Output the (X, Y) coordinate of the center of the cell containing the given text.  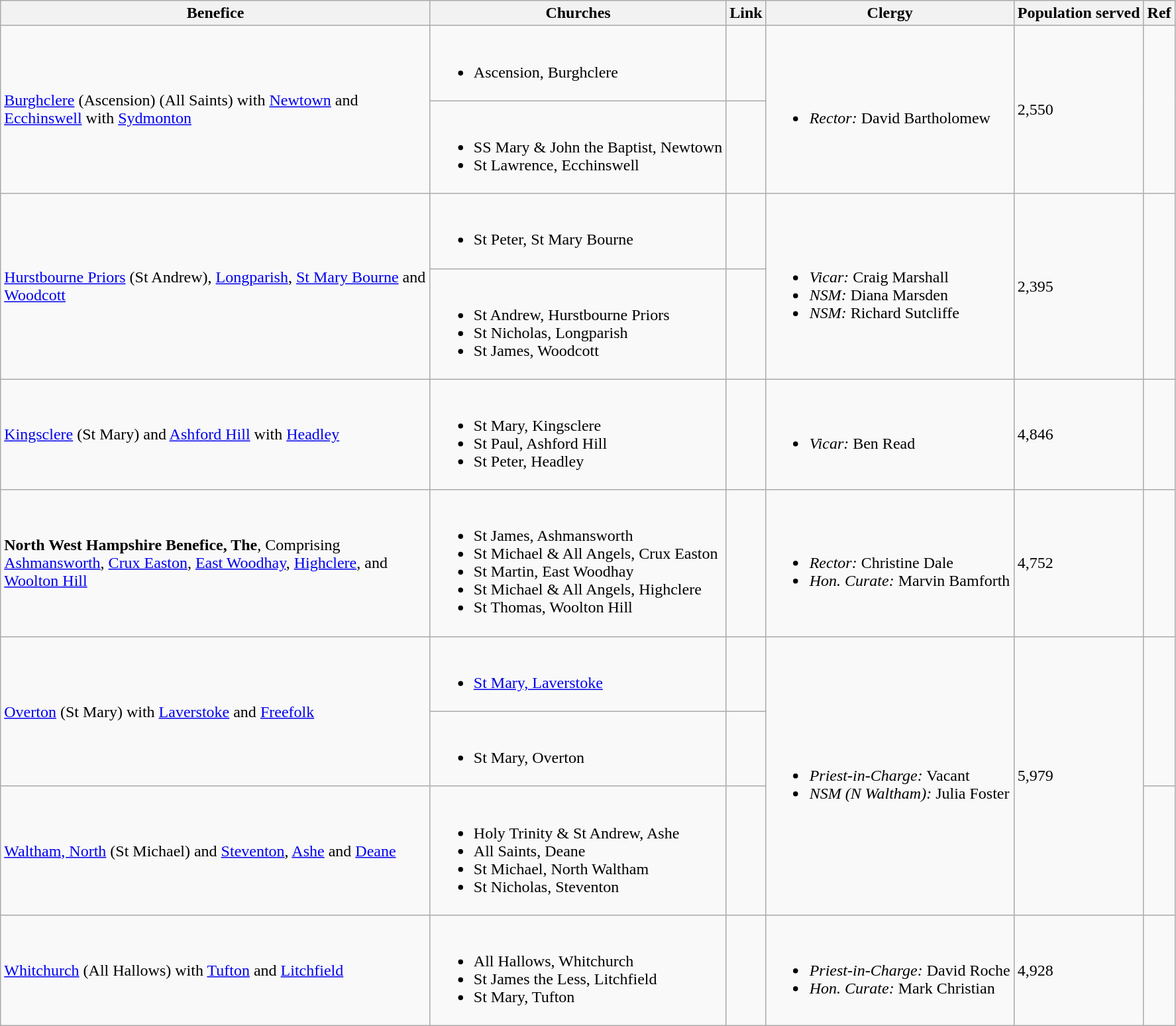
4,846 (1079, 435)
Holy Trinity & St Andrew, AsheAll Saints, DeaneSt Michael, North WalthamSt Nicholas, Steventon (578, 850)
St James, AshmansworthSt Michael & All Angels, Crux EastonSt Martin, East WoodhaySt Michael & All Angels, HighclereSt Thomas, Woolton Hill (578, 563)
Kingsclere (St Mary) and Ashford Hill with Headley (216, 435)
Rector: David Bartholomew (890, 110)
Vicar: Ben Read (890, 435)
Ascension, Burghclere (578, 64)
SS Mary & John the Baptist, NewtownSt Lawrence, Ecchinswell (578, 147)
Clergy (890, 13)
St Mary, Laverstoke (578, 673)
Whitchurch (All Hallows) with Tufton and Litchfield (216, 970)
St Andrew, Hurstbourne PriorsSt Nicholas, LongparishSt James, Woodcott (578, 323)
Link (746, 13)
Vicar: Craig MarshallNSM: Diana MarsdenNSM: Richard Sutcliffe (890, 286)
Priest-in-Charge: VacantNSM (N Waltham): Julia Foster (890, 775)
5,979 (1079, 775)
Hurstbourne Priors (St Andrew), Longparish, St Mary Bourne and Woodcott (216, 286)
Churches (578, 13)
Population served (1079, 13)
St Peter, St Mary Bourne (578, 231)
Waltham, North (St Michael) and Steventon, Ashe and Deane (216, 850)
Overton (St Mary) with Laverstoke and Freefolk (216, 711)
2,395 (1079, 286)
Ref (1159, 13)
All Hallows, WhitchurchSt James the Less, LitchfieldSt Mary, Tufton (578, 970)
4,752 (1079, 563)
Benefice (216, 13)
St Mary, Overton (578, 749)
St Mary, KingsclereSt Paul, Ashford HillSt Peter, Headley (578, 435)
Burghclere (Ascension) (All Saints) with Newtown and Ecchinswell with Sydmonton (216, 110)
2,550 (1079, 110)
North West Hampshire Benefice, The, Comprising Ashmansworth, Crux Easton, East Woodhay, Highclere, and Woolton Hill (216, 563)
Rector: Christine DaleHon. Curate: Marvin Bamforth (890, 563)
4,928 (1079, 970)
Priest-in-Charge: David RocheHon. Curate: Mark Christian (890, 970)
